Extract the [X, Y] coordinate from the center of the cell holding the provided text.  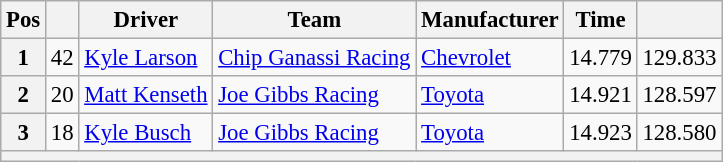
129.833 [680, 58]
14.923 [600, 133]
18 [62, 133]
Kyle Busch [146, 133]
2 [24, 95]
Pos [24, 20]
Time [600, 20]
1 [24, 58]
Matt Kenseth [146, 95]
14.921 [600, 95]
128.597 [680, 95]
14.779 [600, 58]
Chevrolet [490, 58]
128.580 [680, 133]
Team [314, 20]
20 [62, 95]
3 [24, 133]
Kyle Larson [146, 58]
Chip Ganassi Racing [314, 58]
Manufacturer [490, 20]
42 [62, 58]
Driver [146, 20]
